Identify which cell holds the provided text, then report its [x, y] central coordinate. 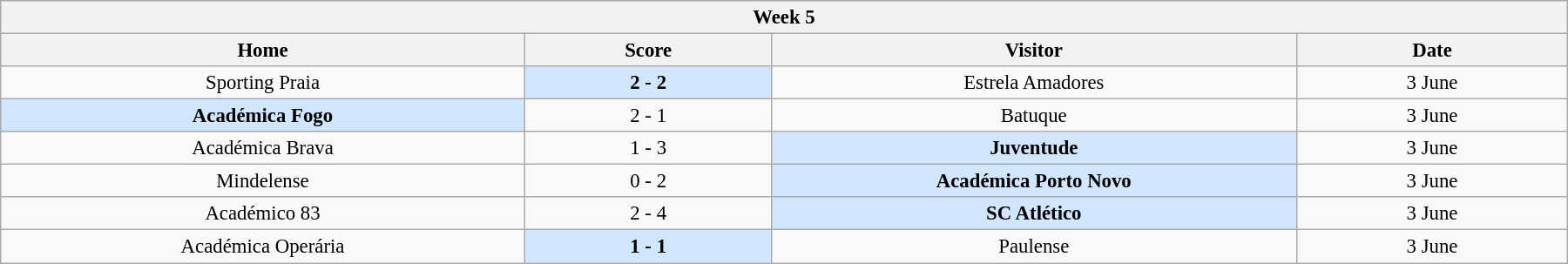
Home [263, 51]
Date [1432, 51]
2 - 1 [648, 116]
0 - 2 [648, 181]
SC Atlético [1033, 213]
Paulense [1033, 247]
Visitor [1033, 51]
1 - 1 [648, 247]
Académica Brava [263, 148]
1 - 3 [648, 148]
Académico 83 [263, 213]
2 - 2 [648, 83]
2 - 4 [648, 213]
Estrela Amadores [1033, 83]
Académica Porto Novo [1033, 181]
Sporting Praia [263, 83]
Batuque [1033, 116]
Académica Operária [263, 247]
Académica Fogo [263, 116]
Mindelense [263, 181]
Score [648, 51]
Week 5 [784, 17]
Juventude [1033, 148]
